Capture the cell that displays the provided text and extract its (x, y) central coordinate. 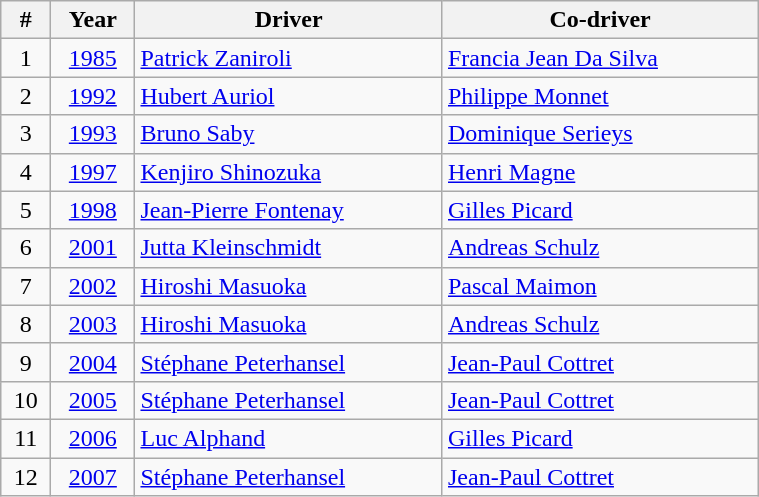
1985 (93, 58)
5 (26, 210)
11 (26, 438)
2007 (93, 477)
Pascal Maimon (600, 286)
6 (26, 248)
Jean-Pierre Fontenay (289, 210)
Driver (289, 20)
1993 (93, 134)
7 (26, 286)
9 (26, 362)
Francia Jean Da Silva (600, 58)
2004 (93, 362)
2006 (93, 438)
Kenjiro Shinozuka (289, 172)
12 (26, 477)
2002 (93, 286)
2005 (93, 400)
3 (26, 134)
2 (26, 96)
# (26, 20)
Jutta Kleinschmidt (289, 248)
Hubert Auriol (289, 96)
Year (93, 20)
2001 (93, 248)
Bruno Saby (289, 134)
Co-driver (600, 20)
8 (26, 324)
4 (26, 172)
1 (26, 58)
1997 (93, 172)
2003 (93, 324)
Henri Magne (600, 172)
10 (26, 400)
1998 (93, 210)
Patrick Zaniroli (289, 58)
1992 (93, 96)
Luc Alphand (289, 438)
Dominique Serieys (600, 134)
Philippe Monnet (600, 96)
